Detect which cell encompasses the target text, then output its [x, y] center coordinate. 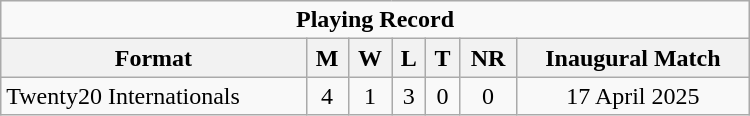
T [443, 58]
W [370, 58]
Format [154, 58]
1 [370, 96]
Playing Record [375, 20]
NR [488, 58]
M [327, 58]
4 [327, 96]
17 April 2025 [634, 96]
3 [409, 96]
L [409, 58]
Twenty20 Internationals [154, 96]
Inaugural Match [634, 58]
